Output the [X, Y] coordinate of the center of the cell containing the given text.  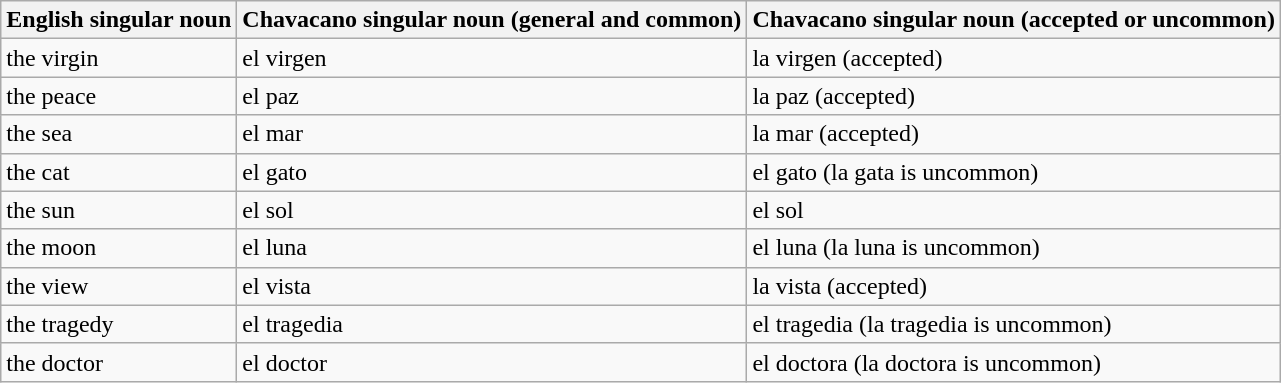
the moon [119, 248]
el doctora (la doctora is uncommon) [1014, 362]
el luna [492, 248]
el gato [492, 172]
la paz (accepted) [1014, 96]
la mar (accepted) [1014, 134]
el virgen [492, 58]
the view [119, 286]
Chavacano singular noun (accepted or uncommon) [1014, 20]
the peace [119, 96]
the doctor [119, 362]
el tragedia [492, 324]
the sun [119, 210]
the tragedy [119, 324]
el mar [492, 134]
el vista [492, 286]
Chavacano singular noun (general and common) [492, 20]
la vista (accepted) [1014, 286]
the sea [119, 134]
el paz [492, 96]
el gato (la gata is uncommon) [1014, 172]
the cat [119, 172]
la virgen (accepted) [1014, 58]
English singular noun [119, 20]
the virgin [119, 58]
el luna (la luna is uncommon) [1014, 248]
el tragedia (la tragedia is uncommon) [1014, 324]
el doctor [492, 362]
